Output the (X, Y) coordinate of the center of the cell containing the given text.  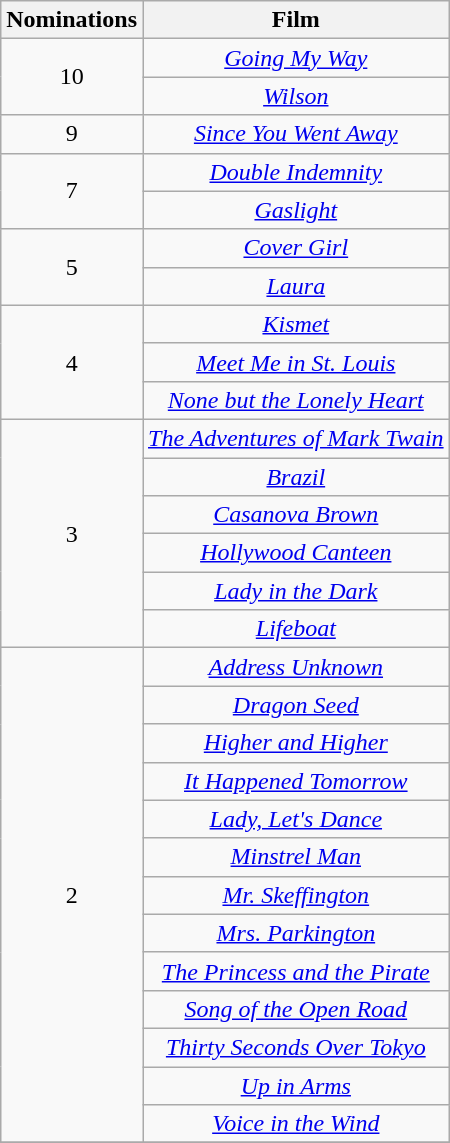
Minstrel Man (296, 857)
3 (72, 533)
It Happened Tomorrow (296, 781)
Cover Girl (296, 248)
Brazil (296, 477)
5 (72, 267)
Kismet (296, 324)
7 (72, 191)
Film (296, 20)
Lifeboat (296, 629)
Meet Me in St. Louis (296, 362)
Going My Way (296, 58)
9 (72, 134)
Address Unknown (296, 667)
Mr. Skeffington (296, 895)
Up in Arms (296, 1085)
Lady in the Dark (296, 591)
Song of the Open Road (296, 1009)
The Adventures of Mark Twain (296, 438)
Laura (296, 286)
Voice in the Wind (296, 1124)
Dragon Seed (296, 705)
10 (72, 77)
Nominations (72, 20)
The Princess and the Pirate (296, 971)
2 (72, 896)
Gaslight (296, 210)
Lady, Let's Dance (296, 819)
Thirty Seconds Over Tokyo (296, 1047)
Since You Went Away (296, 134)
Double Indemnity (296, 172)
Casanova Brown (296, 515)
Hollywood Canteen (296, 553)
None but the Lonely Heart (296, 400)
Wilson (296, 96)
4 (72, 362)
Mrs. Parkington (296, 933)
Higher and Higher (296, 743)
